Detect which cell encompasses the target text, then output its [x, y] center coordinate. 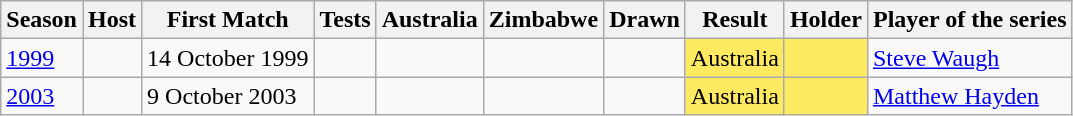
2003 [42, 96]
1999 [42, 58]
Player of the series [970, 20]
9 October 2003 [228, 96]
Drawn [645, 20]
Matthew Hayden [970, 96]
Result [734, 20]
Host [112, 20]
Tests [345, 20]
First Match [228, 20]
Holder [826, 20]
14 October 1999 [228, 58]
Zimbabwe [543, 20]
Steve Waugh [970, 58]
Season [42, 20]
